Search for the cell housing the specified text and yield its [X, Y] center coordinate. 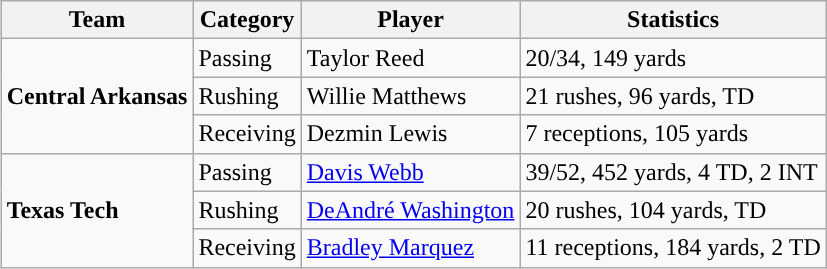
Willie Matthews [410, 96]
20 rushes, 104 yards, TD [673, 210]
Team [97, 20]
21 rushes, 96 yards, TD [673, 96]
Dezmin Lewis [410, 134]
20/34, 149 yards [673, 58]
39/52, 452 yards, 4 TD, 2 INT [673, 172]
Player [410, 20]
11 receptions, 184 yards, 2 TD [673, 248]
Category [247, 20]
Taylor Reed [410, 58]
Central Arkansas [97, 96]
Davis Webb [410, 172]
7 receptions, 105 yards [673, 134]
Statistics [673, 20]
Texas Tech [97, 210]
Bradley Marquez [410, 248]
DeAndré Washington [410, 210]
